For the text-containing cell, return its midpoint in (X, Y) coordinate format. 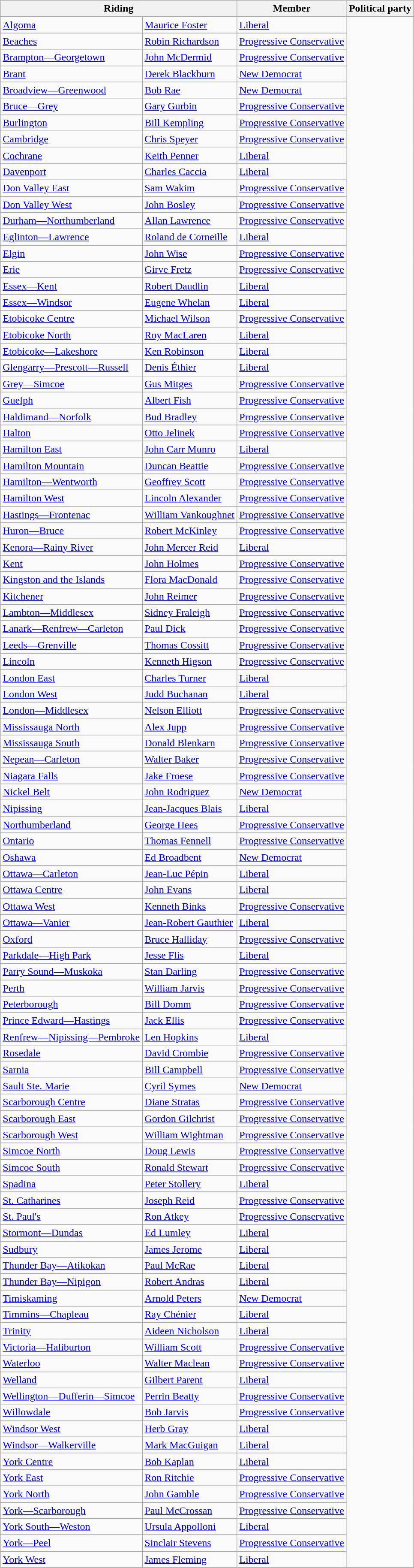
Spadina (71, 1184)
Victoria—Haliburton (71, 1347)
Bob Rae (189, 90)
Willowdale (71, 1412)
Essex—Kent (71, 286)
York—Peel (71, 1543)
William Scott (189, 1347)
John Rodriguez (189, 792)
Oxford (71, 939)
Jake Froese (189, 776)
Diane Stratas (189, 1102)
Rosedale (71, 1053)
Parkdale—High Park (71, 955)
Jean-Jacques Blais (189, 808)
James Jerome (189, 1249)
Gordon Gilchrist (189, 1119)
Renfrew—Nipissing—Pembroke (71, 1037)
Elgin (71, 253)
Ron Atkey (189, 1216)
Ottawa—Carleton (71, 874)
Member (292, 9)
Albert Fish (189, 400)
Etobicoke North (71, 335)
Etobicoke—Lakeshore (71, 351)
Sault Ste. Marie (71, 1086)
Nepean—Carleton (71, 760)
Ed Lumley (189, 1233)
Haldimand—Norfolk (71, 416)
Lambton—Middlesex (71, 612)
Sidney Fraleigh (189, 612)
Beaches (71, 41)
Simcoe South (71, 1167)
Burlington (71, 123)
Halton (71, 433)
Bruce Halliday (189, 939)
Hamilton—Wentworth (71, 482)
Chris Speyer (189, 139)
Essex—Windsor (71, 302)
John Holmes (189, 564)
York Centre (71, 1461)
Gilbert Parent (189, 1380)
Welland (71, 1380)
Len Hopkins (189, 1037)
Broadview—Greenwood (71, 90)
Donald Blenkarn (189, 743)
York South—Weston (71, 1527)
Political party (380, 9)
Windsor West (71, 1429)
Kingston and the Islands (71, 580)
Otto Jelinek (189, 433)
William Jarvis (189, 988)
Bill Domm (189, 1004)
Denis Éthier (189, 368)
Sam Wakim (189, 188)
David Crombie (189, 1053)
Charles Turner (189, 678)
Girve Fretz (189, 270)
Thunder Bay—Atikokan (71, 1266)
Jean-Luc Pépin (189, 874)
London East (71, 678)
London West (71, 694)
St. Catharines (71, 1200)
Michael Wilson (189, 319)
Lanark—Renfrew—Carleton (71, 629)
Lincoln Alexander (189, 498)
John McDermid (189, 57)
Durham—Northumberland (71, 221)
York North (71, 1494)
Derek Blackburn (189, 74)
Riding (119, 9)
George Hees (189, 825)
Perrin Beatty (189, 1396)
Paul McRae (189, 1266)
Ottawa—Vanier (71, 923)
Kenneth Binks (189, 906)
Duncan Beattie (189, 465)
Trinity (71, 1331)
John Reimer (189, 596)
Lincoln (71, 661)
Davenport (71, 172)
Arnold Peters (189, 1298)
Windsor—Walkerville (71, 1445)
Leeds—Grenville (71, 645)
St. Paul's (71, 1216)
Kent (71, 564)
Scarborough Centre (71, 1102)
Mississauga North (71, 727)
Ursula Appolloni (189, 1527)
Bob Jarvis (189, 1412)
Etobicoke Centre (71, 319)
Judd Buchanan (189, 694)
Keith Penner (189, 155)
Kitchener (71, 596)
Flora MacDonald (189, 580)
Kenora—Rainy River (71, 547)
Roland de Corneille (189, 237)
John Carr Munro (189, 449)
Joseph Reid (189, 1200)
Sudbury (71, 1249)
Ronald Stewart (189, 1167)
Ron Ritchie (189, 1478)
Thomas Cossitt (189, 645)
Ed Broadbent (189, 857)
Stan Darling (189, 971)
Nelson Elliott (189, 710)
William Vankoughnet (189, 515)
Allan Lawrence (189, 221)
Parry Sound—Muskoka (71, 971)
Bud Bradley (189, 416)
Bill Campbell (189, 1070)
Walter Baker (189, 760)
Hamilton Mountain (71, 465)
Herb Gray (189, 1429)
Wellington—Dufferin—Simcoe (71, 1396)
Aideen Nicholson (189, 1331)
Charles Caccia (189, 172)
Robin Richardson (189, 41)
Alex Jupp (189, 727)
Timmins—Chapleau (71, 1315)
Sinclair Stevens (189, 1543)
Thomas Fennell (189, 841)
Gary Gurbin (189, 106)
Walter Maclean (189, 1363)
Ottawa West (71, 906)
Nipissing (71, 808)
Maurice Foster (189, 25)
Peterborough (71, 1004)
Paul McCrossan (189, 1510)
Scarborough West (71, 1135)
John Mercer Reid (189, 547)
Prince Edward—Hastings (71, 1021)
Bruce—Grey (71, 106)
Brant (71, 74)
Guelph (71, 400)
Jesse Flis (189, 955)
Huron—Bruce (71, 531)
Jack Ellis (189, 1021)
Nickel Belt (71, 792)
Niagara Falls (71, 776)
Bill Kempling (189, 123)
Eugene Whelan (189, 302)
Gus Mitges (189, 384)
Robert McKinley (189, 531)
Hamilton West (71, 498)
Paul Dick (189, 629)
John Bosley (189, 205)
John Evans (189, 890)
Jean-Robert Gauthier (189, 923)
Ray Chénier (189, 1315)
Erie (71, 270)
Scarborough East (71, 1119)
John Wise (189, 253)
Thunder Bay—Nipigon (71, 1282)
Stormont—Dundas (71, 1233)
Perth (71, 988)
York—Scarborough (71, 1510)
Northumberland (71, 825)
Waterloo (71, 1363)
York East (71, 1478)
Grey—Simcoe (71, 384)
Hamilton East (71, 449)
William Wightman (189, 1135)
Hastings—Frontenac (71, 515)
Bob Kaplan (189, 1461)
Ontario (71, 841)
Peter Stollery (189, 1184)
Ottawa Centre (71, 890)
Roy MacLaren (189, 335)
Cyril Symes (189, 1086)
Simcoe North (71, 1151)
Robert Daudlin (189, 286)
Cochrane (71, 155)
Doug Lewis (189, 1151)
Algoma (71, 25)
Timiskaming (71, 1298)
Robert Andras (189, 1282)
Cambridge (71, 139)
York West (71, 1559)
Kenneth Higson (189, 661)
James Fleming (189, 1559)
Geoffrey Scott (189, 482)
Don Valley West (71, 205)
Brampton—Georgetown (71, 57)
London—Middlesex (71, 710)
Don Valley East (71, 188)
Eglinton—Lawrence (71, 237)
John Gamble (189, 1494)
Sarnia (71, 1070)
Mississauga South (71, 743)
Oshawa (71, 857)
Glengarry—Prescott—Russell (71, 368)
Mark MacGuigan (189, 1445)
Ken Robinson (189, 351)
